Search for the cell housing the specified text and yield its (X, Y) center coordinate. 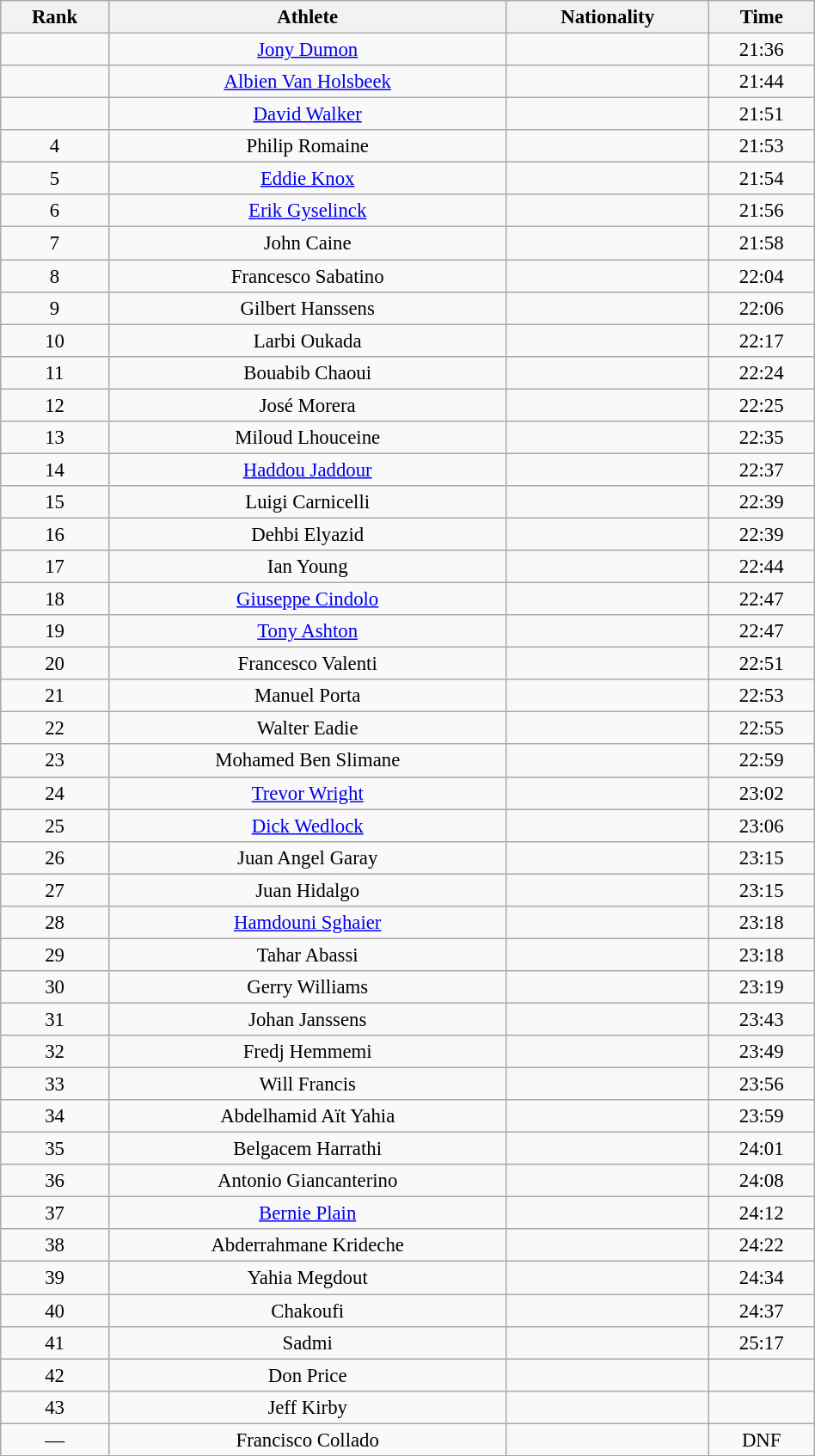
Francisco Collado (308, 1440)
Manuel Porta (308, 696)
Belgacem Harrathi (308, 1149)
Erik Gyselinck (308, 211)
21:36 (762, 50)
33 (55, 1084)
Juan Angel Garay (308, 857)
Time (762, 17)
23:56 (762, 1084)
Luigi Carnicelli (308, 502)
Haddou Jaddour (308, 470)
22:55 (762, 728)
22:04 (762, 276)
Walter Eadie (308, 728)
43 (55, 1407)
9 (55, 308)
Antonio Giancanterino (308, 1181)
23:59 (762, 1116)
31 (55, 1019)
23:06 (762, 826)
22:24 (762, 372)
24:37 (762, 1311)
22 (55, 728)
37 (55, 1213)
8 (55, 276)
Francesco Valenti (308, 664)
21:44 (762, 82)
41 (55, 1342)
Philip Romaine (308, 146)
21:53 (762, 146)
21:51 (762, 114)
Jeff Kirby (308, 1407)
30 (55, 987)
24:12 (762, 1213)
Gilbert Hanssens (308, 308)
Yahia Megdout (308, 1278)
24 (55, 793)
6 (55, 211)
Trevor Wright (308, 793)
Tahar Abassi (308, 955)
5 (55, 179)
John Caine (308, 243)
Ian Young (308, 567)
21:58 (762, 243)
42 (55, 1375)
Sadmi (308, 1342)
Bernie Plain (308, 1213)
27 (55, 890)
36 (55, 1181)
Abderrahmane Krideche (308, 1246)
David Walker (308, 114)
15 (55, 502)
7 (55, 243)
16 (55, 534)
23:43 (762, 1019)
22:37 (762, 470)
22:35 (762, 438)
22:44 (762, 567)
22:53 (762, 696)
23 (55, 761)
4 (55, 146)
23:19 (762, 987)
Abdelhamid Aït Yahia (308, 1116)
Hamdouni Sghaier (308, 923)
22:06 (762, 308)
24:22 (762, 1246)
Jony Dumon (308, 50)
Francesco Sabatino (308, 276)
34 (55, 1116)
11 (55, 372)
23:02 (762, 793)
Dehbi Elyazid (308, 534)
13 (55, 438)
21:54 (762, 179)
17 (55, 567)
Dick Wedlock (308, 826)
Fredj Hemmemi (308, 1052)
14 (55, 470)
Tony Ashton (308, 631)
38 (55, 1246)
21:56 (762, 211)
24:01 (762, 1149)
Larbi Oukada (308, 341)
20 (55, 664)
25:17 (762, 1342)
18 (55, 599)
24:34 (762, 1278)
Juan Hidalgo (308, 890)
39 (55, 1278)
19 (55, 631)
Eddie Knox (308, 179)
Gerry Williams (308, 987)
Will Francis (308, 1084)
DNF (762, 1440)
Nationality (607, 17)
Giuseppe Cindolo (308, 599)
Bouabib Chaoui (308, 372)
Albien Van Holsbeek (308, 82)
22:59 (762, 761)
35 (55, 1149)
José Morera (308, 405)
24:08 (762, 1181)
Athlete (308, 17)
12 (55, 405)
Don Price (308, 1375)
Mohamed Ben Slimane (308, 761)
26 (55, 857)
29 (55, 955)
22:17 (762, 341)
Chakoufi (308, 1311)
21 (55, 696)
Johan Janssens (308, 1019)
10 (55, 341)
Rank (55, 17)
Miloud Lhouceine (308, 438)
— (55, 1440)
25 (55, 826)
40 (55, 1311)
32 (55, 1052)
28 (55, 923)
22:25 (762, 405)
22:51 (762, 664)
23:49 (762, 1052)
